Find where the given text appears and provide that cell's center as [x, y] coordinate. 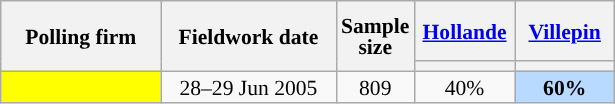
Polling firm [81, 36]
Hollande [464, 31]
Fieldwork date [248, 36]
Samplesize [375, 36]
809 [375, 86]
28–29 Jun 2005 [248, 86]
60% [565, 86]
40% [464, 86]
Villepin [565, 31]
